Scan for the cell matching the given text and deliver its [x, y] coordinate at center. 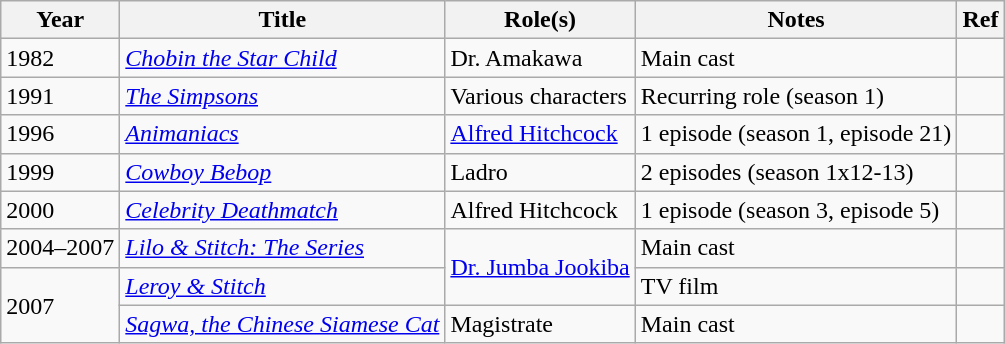
TV film [796, 286]
Magistrate [540, 324]
Animaniacs [282, 134]
Title [282, 20]
Various characters [540, 96]
1 episode (season 1, episode 21) [796, 134]
1982 [60, 58]
Notes [796, 20]
Lilo & Stitch: The Series [282, 248]
1996 [60, 134]
1 episode (season 3, episode 5) [796, 210]
Role(s) [540, 20]
Ref [980, 20]
2007 [60, 305]
Ladro [540, 172]
Chobin the Star Child [282, 58]
2 episodes (season 1x12-13) [796, 172]
Leroy & Stitch [282, 286]
Sagwa, the Chinese Siamese Cat [282, 324]
Cowboy Bebop [282, 172]
The Simpsons [282, 96]
Recurring role (season 1) [796, 96]
Dr. Amakawa [540, 58]
2004–2007 [60, 248]
Celebrity Deathmatch [282, 210]
1999 [60, 172]
Dr. Jumba Jookiba [540, 267]
2000 [60, 210]
Year [60, 20]
1991 [60, 96]
